Search for the cell housing the specified text and yield its [X, Y] center coordinate. 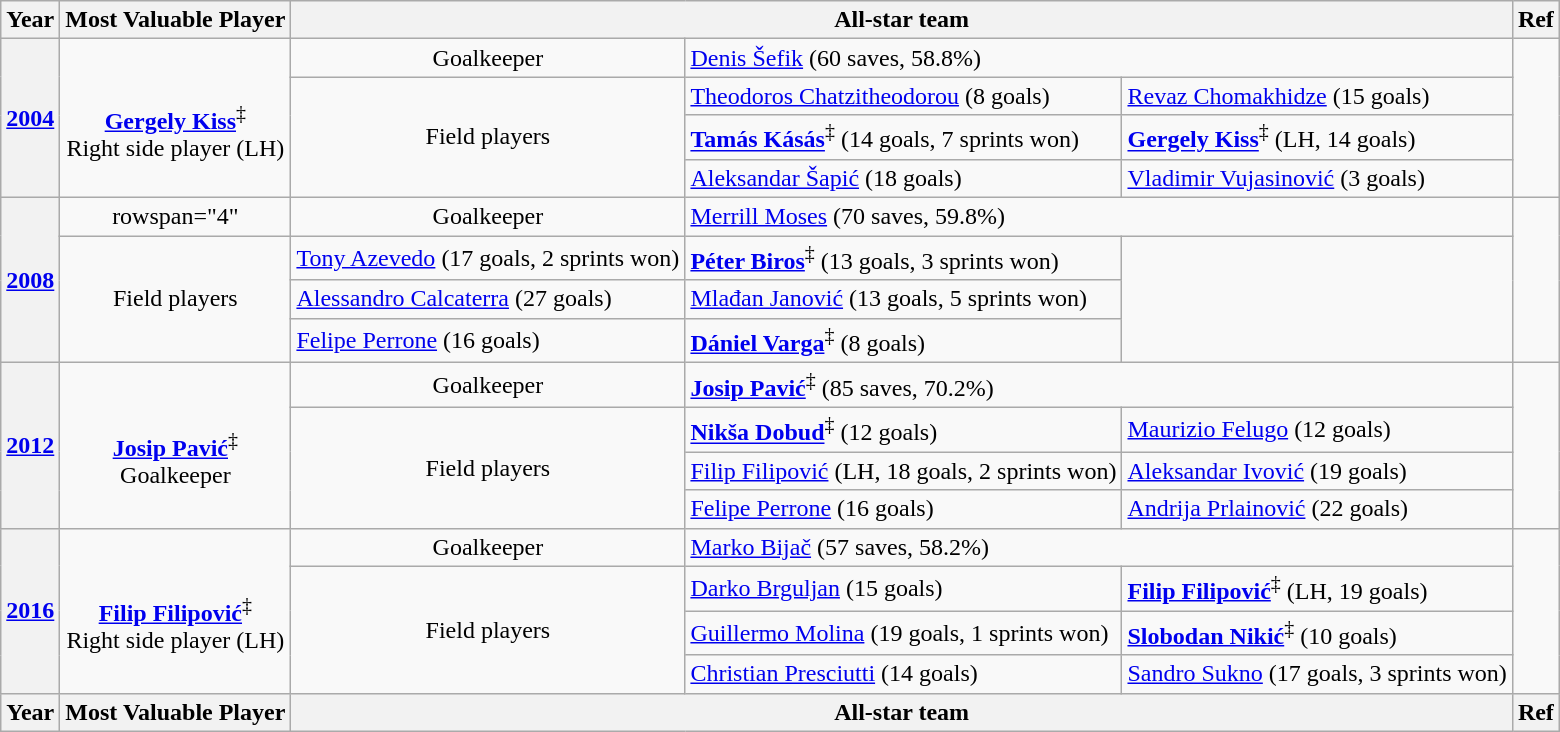
Mlađan Janović (13 goals, 5 sprints won) [904, 299]
rowspan="4" [176, 217]
Josip Pavić‡ (85 saves, 70.2%) [1098, 386]
Slobodan Nikić‡ (10 goals) [1317, 634]
2016 [30, 610]
Sandro Sukno (17 goals, 3 sprints won) [1317, 674]
Nikša Dobud‡ (12 goals) [904, 430]
Josip Pavić‡Goalkeeper [176, 446]
Péter Biros‡ (13 goals, 3 sprints won) [904, 258]
Christian Presciutti (14 goals) [904, 674]
Vladimir Vujasinović (3 goals) [1317, 178]
Gergely Kiss‡ (LH, 14 goals) [1317, 138]
Aleksandar Šapić (18 goals) [904, 178]
Darko Brguljan (15 goals) [904, 588]
Revaz Chomakhidze (15 goals) [1317, 96]
2004 [30, 118]
Alessandro Calcaterra (27 goals) [488, 299]
Tony Azevedo (17 goals, 2 sprints won) [488, 258]
2008 [30, 280]
Gergely Kiss‡Right side player (LH) [176, 118]
Maurizio Felugo (12 goals) [1317, 430]
2012 [30, 446]
Aleksandar Ivović (19 goals) [1317, 471]
Tamás Kásás‡ (14 goals, 7 sprints won) [904, 138]
Guillermo Molina (19 goals, 1 sprints won) [904, 634]
Dániel Varga‡ (8 goals) [904, 340]
Filip Filipović (LH, 18 goals, 2 sprints won) [904, 471]
Denis Šefik (60 saves, 58.8%) [1098, 58]
Andrija Prlainović (22 goals) [1317, 509]
Filip Filipović‡Right side player (LH) [176, 610]
Filip Filipović‡ (LH, 19 goals) [1317, 588]
Marko Bijač (57 saves, 58.2%) [1098, 547]
Merrill Moses (70 saves, 59.8%) [1098, 217]
Theodoros Chatzitheodorou (8 goals) [904, 96]
